Return the (X, Y) coordinate for the center point of the cell that contains the specified text.  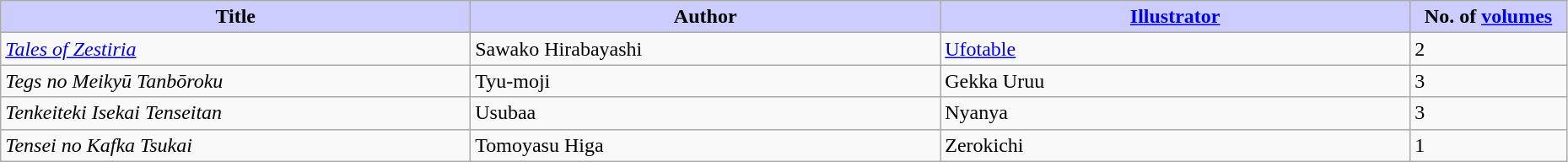
Tales of Zestiria (236, 49)
2 (1489, 49)
Usubaa (705, 113)
Nyanya (1176, 113)
Tomoyasu Higa (705, 145)
Tegs no Meikyū Tanbōroku (236, 81)
Title (236, 17)
No. of volumes (1489, 17)
Author (705, 17)
Tyu-moji (705, 81)
Zerokichi (1176, 145)
Illustrator (1176, 17)
Tensei no Kafka Tsukai (236, 145)
Tenkeiteki Isekai Tenseitan (236, 113)
1 (1489, 145)
Gekka Uruu (1176, 81)
Sawako Hirabayashi (705, 49)
Ufotable (1176, 49)
